Scan for the cell matching the given text and deliver its (X, Y) coordinate at center. 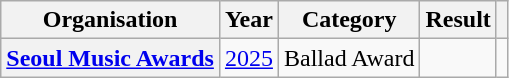
Category (348, 20)
Organisation (110, 20)
Seoul Music Awards (110, 58)
Result (458, 20)
2025 (248, 58)
Ballad Award (348, 58)
Year (248, 20)
